From the cell containing the given text, extract its center point as [x, y] coordinate. 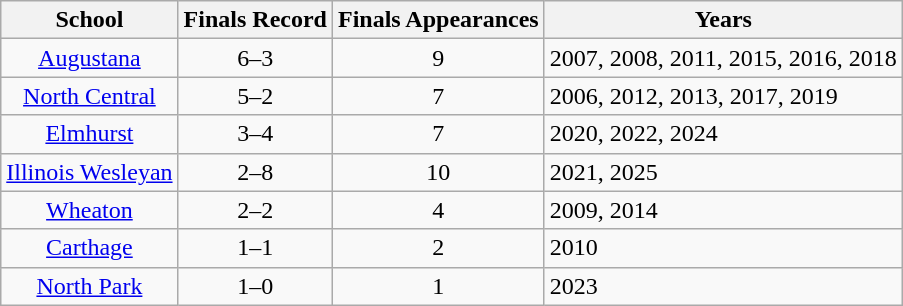
1 [438, 286]
Wheaton [90, 210]
Illinois Wesleyan [90, 172]
3–4 [255, 134]
1–1 [255, 248]
9 [438, 58]
2010 [723, 248]
2007, 2008, 2011, 2015, 2016, 2018 [723, 58]
North Park [90, 286]
Carthage [90, 248]
2020, 2022, 2024 [723, 134]
1–0 [255, 286]
10 [438, 172]
2023 [723, 286]
Finals Record [255, 20]
Years [723, 20]
5–2 [255, 96]
North Central [90, 96]
Augustana [90, 58]
6–3 [255, 58]
2 [438, 248]
2–8 [255, 172]
2021, 2025 [723, 172]
Elmhurst [90, 134]
Finals Appearances [438, 20]
2006, 2012, 2013, 2017, 2019 [723, 96]
2009, 2014 [723, 210]
4 [438, 210]
2–2 [255, 210]
School [90, 20]
